Pinpoint the cell where the given text exists, returning its [X, Y] midpoint coordinate. 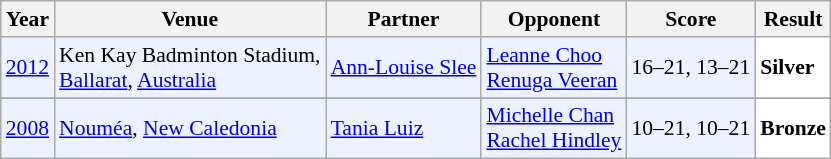
Bronze [793, 128]
16–21, 13–21 [690, 68]
Ann-Louise Slee [404, 68]
2012 [28, 68]
Tania Luiz [404, 128]
2008 [28, 128]
Score [690, 19]
10–21, 10–21 [690, 128]
Ken Kay Badminton Stadium,Ballarat, Australia [190, 68]
Year [28, 19]
Michelle Chan Rachel Hindley [554, 128]
Silver [793, 68]
Partner [404, 19]
Leanne Choo Renuga Veeran [554, 68]
Venue [190, 19]
Nouméa, New Caledonia [190, 128]
Opponent [554, 19]
Result [793, 19]
